Return the [x, y] coordinate for the center point of the cell that contains the specified text.  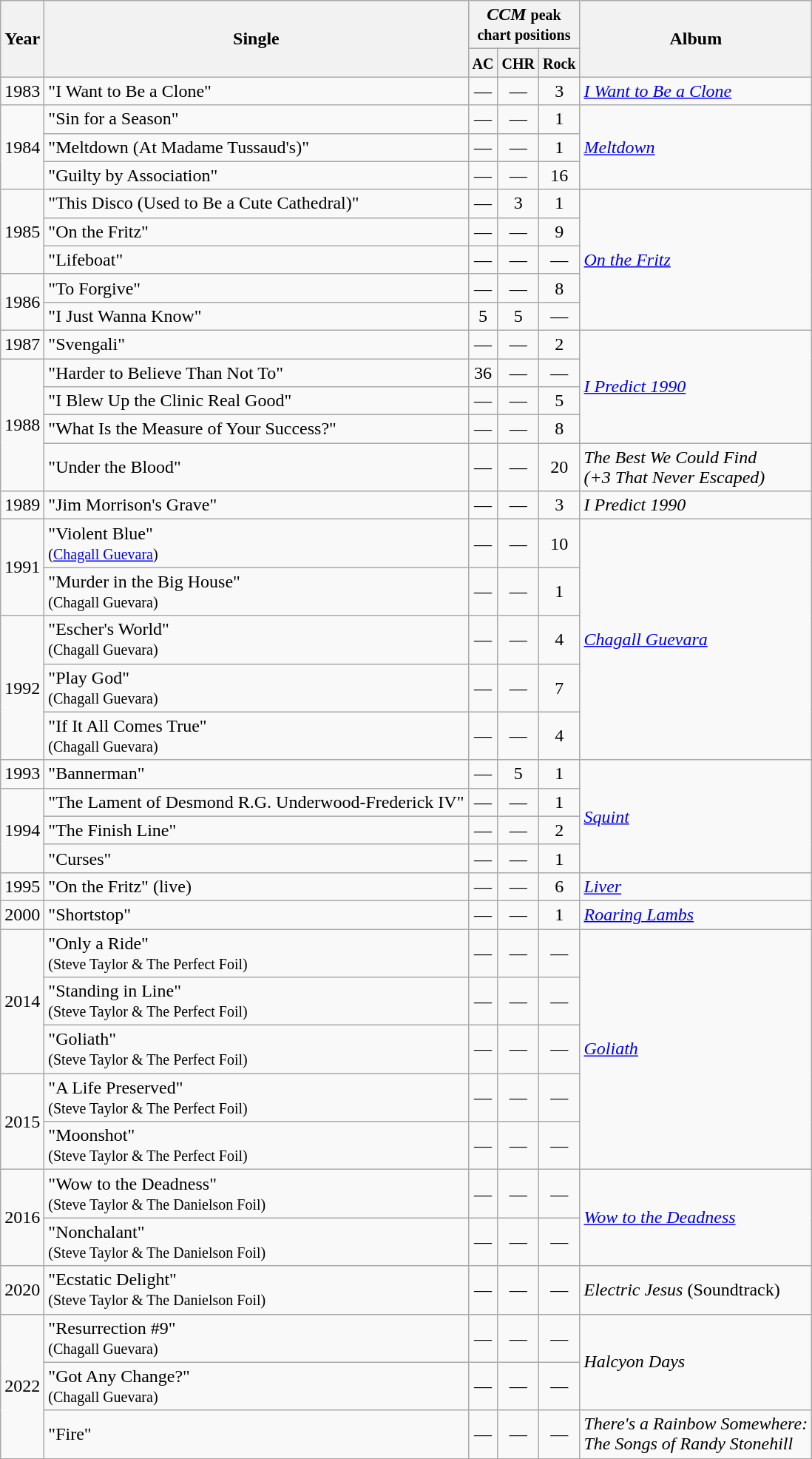
1983 [22, 91]
2020 [22, 1290]
"Under the Blood" [256, 468]
The Best We Could Find(+3 That Never Escaped) [696, 468]
1987 [22, 344]
"I Just Wanna Know" [256, 316]
"A Life Preserved"(Steve Taylor & The Perfect Foil) [256, 1098]
Goliath [696, 1049]
"To Forgive" [256, 288]
"Play God"(Chagall Guevara) [256, 688]
"Curses" [256, 858]
20 [559, 468]
"On the Fritz" [256, 232]
"Resurrection #9"(Chagall Guevara) [256, 1338]
1986 [22, 302]
CCM peak chart positions [524, 25]
2014 [22, 1002]
Halcyon Days [696, 1362]
"Murder in the Big House"(Chagall Guevara) [256, 592]
"Bannerman" [256, 774]
"Shortstop" [256, 914]
"Only a Ride"(Steve Taylor & The Perfect Foil) [256, 953]
2000 [22, 914]
"This Disco (Used to Be a Cute Cathedral)" [256, 203]
Meltdown [696, 147]
"Lifeboat" [256, 260]
2015 [22, 1122]
"The Finish Line" [256, 830]
"Got Any Change?"(Chagall Guevara) [256, 1386]
"Guilty by Association" [256, 175]
1985 [22, 232]
10 [559, 543]
Chagall Guevara [696, 639]
"If It All Comes True"(Chagall Guevara) [256, 735]
Year [22, 38]
1991 [22, 567]
1988 [22, 425]
"Escher's World"(Chagall Guevara) [256, 639]
Squint [696, 816]
6 [559, 886]
Album [696, 38]
1989 [22, 505]
"Svengali" [256, 344]
"What Is the Measure of Your Success?" [256, 429]
1994 [22, 830]
"The Lament of Desmond R.G. Underwood-Frederick IV" [256, 802]
Electric Jesus (Soundtrack) [696, 1290]
"Harder to Believe Than Not To" [256, 372]
16 [559, 175]
"Goliath"(Steve Taylor & The Perfect Foil) [256, 1049]
"Jim Morrison's Grave" [256, 505]
"I Want to Be a Clone" [256, 91]
Roaring Lambs [696, 914]
"Sin for a Season" [256, 119]
"Moonshot"(Steve Taylor & The Perfect Foil) [256, 1145]
1984 [22, 147]
"Nonchalant"(Steve Taylor & The Danielson Foil) [256, 1241]
Wow to the Deadness [696, 1218]
1993 [22, 774]
"Ecstatic Delight"(Steve Taylor & The Danielson Foil) [256, 1290]
"Standing in Line"(Steve Taylor & The Perfect Foil) [256, 1002]
AC [483, 63]
"I Blew Up the Clinic Real Good" [256, 401]
Liver [696, 886]
"Fire" [256, 1434]
7 [559, 688]
1995 [22, 886]
2016 [22, 1218]
On the Fritz [696, 260]
Rock [559, 63]
36 [483, 372]
"Violent Blue"(Chagall Guevara) [256, 543]
There's a Rainbow Somewhere:The Songs of Randy Stonehill [696, 1434]
Single [256, 38]
"Meltdown (At Madame Tussaud's)" [256, 147]
2022 [22, 1386]
CHR [518, 63]
"On the Fritz" (live) [256, 886]
9 [559, 232]
1992 [22, 688]
"Wow to the Deadness"(Steve Taylor & The Danielson Foil) [256, 1194]
I Want to Be a Clone [696, 91]
